Locate the cell with the specified text and output its (X, Y) center coordinate. 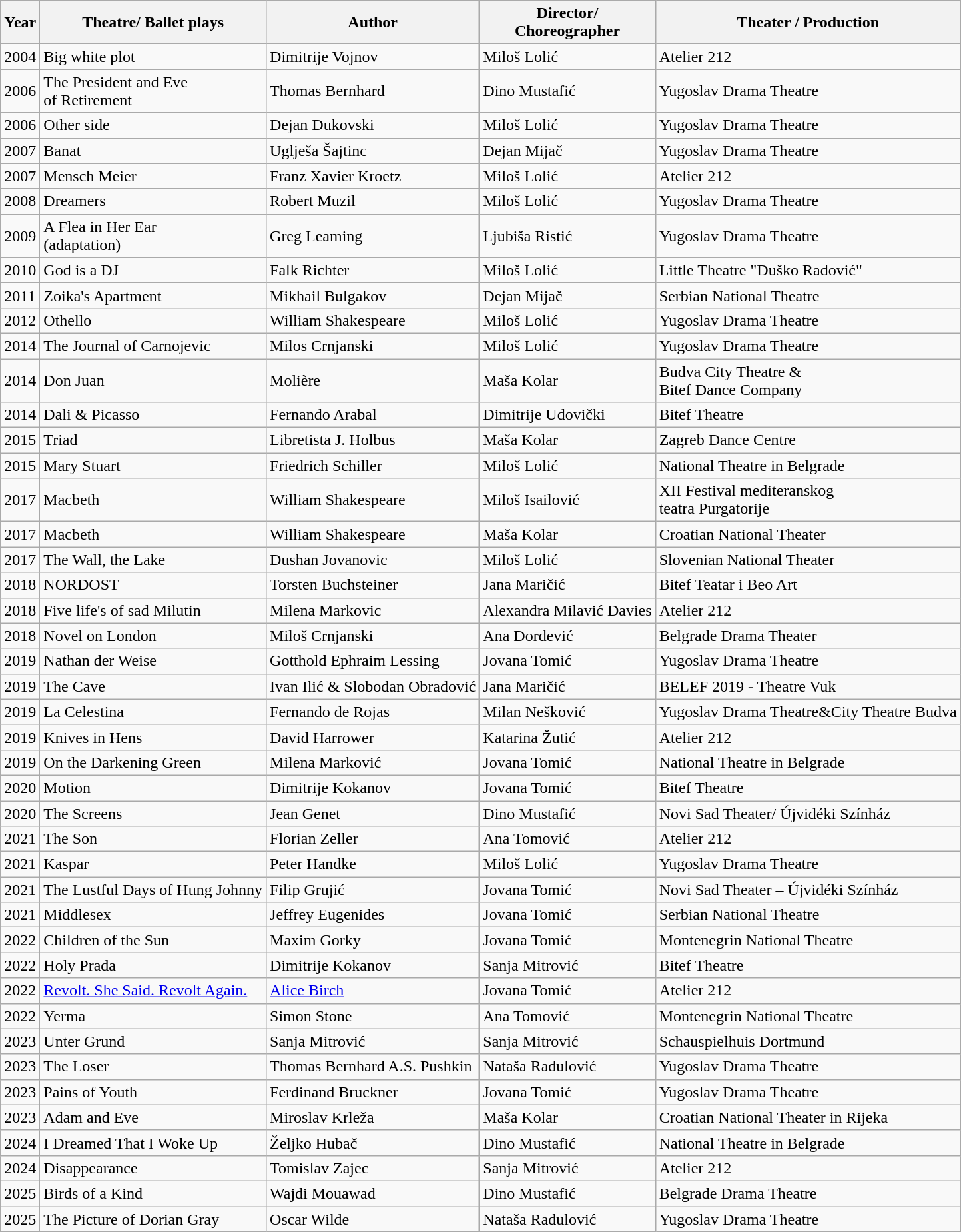
Filip Grujić (373, 890)
The Screens (153, 814)
Milena Marković (373, 762)
Milena Markovic (373, 610)
Oscar Wilde (373, 1219)
The Cave (153, 686)
Revolt. She Said. Revolt Again. (153, 991)
Dejan Dukovski (373, 125)
Miroslav Krleža (373, 1117)
God is a DJ (153, 270)
Simon Stone (373, 1016)
Greg Leaming (373, 236)
Dushan Jovanovic (373, 560)
Nathan der Weise (153, 661)
Birds of a Kind (153, 1193)
Croatian National Theater in Rijeka (808, 1117)
Kaspar (153, 864)
Director/Choreographer (567, 23)
Other side (153, 125)
2009 (20, 236)
Author (373, 23)
Katarina Žutić (567, 737)
2008 (20, 201)
Ljubiša Ristić (567, 236)
Ivan Ilić & Slobodan Obradović (373, 686)
I Dreamed That I Woke Up (153, 1143)
Holy Prada (153, 965)
Friedrich Schiller (373, 466)
Fernando Arabal (373, 415)
Zoika's Apartment (153, 295)
La Celestina (153, 712)
David Harrower (373, 737)
2004 (20, 57)
Croatian National Theater (808, 534)
Big white plot (153, 57)
The Loser (153, 1067)
Alexandra Milavić Davies (567, 610)
Five life's of sad Milutin (153, 610)
Novel on London (153, 636)
Robert Muzil (373, 201)
Uglješa Šajtinc (373, 151)
XII Festival mediteranskogteatra Purgatorije (808, 500)
Maxim Gorky (373, 940)
Milos Crnjanski (373, 346)
Jeffrey Eugenides (373, 915)
Pains of Youth (153, 1092)
Belgrade Drama Theater (808, 636)
Ferdinand Bruckner (373, 1092)
Budva City Theatre &Bitef Dance Company (808, 380)
Yerma (153, 1016)
The Son (153, 839)
Othello (153, 320)
Don Juan (153, 380)
Motion (153, 788)
Little Theatre "Duško Radović" (808, 270)
Libretista J. Holbus (373, 440)
Franz Xavier Kroetz (373, 176)
Torsten Buchsteiner (373, 585)
Florian Zeller (373, 839)
Unter Grund (153, 1041)
Schauspielhuis Dortmund (808, 1041)
Dimitrije Udovički (567, 415)
The President and Eve of Retirement (153, 91)
Mensch Meier (153, 176)
Children of the Sun (153, 940)
Belgrade Drama Theatre (808, 1193)
Adam and Eve (153, 1117)
2012 (20, 320)
Miloš Isailović (567, 500)
BELEF 2019 - Theatre Vuk (808, 686)
The Journal of Carnojevic (153, 346)
2011 (20, 295)
Gotthold Ephraim Lessing (373, 661)
Falk Richter (373, 270)
The Lustful Days of Hung Johnny (153, 890)
Molière (373, 380)
Peter Handke (373, 864)
Disappearance (153, 1168)
On the Darkening Green (153, 762)
Jean Genet (373, 814)
NORDOST (153, 585)
Banat (153, 151)
Year (20, 23)
Mary Stuart (153, 466)
Wajdi Mouawad (373, 1193)
Zagreb Dance Centre (808, 440)
Miloš Crnjanski (373, 636)
Yugoslav Drama Theatre&City Theatre Budva (808, 712)
Mikhail Bulgakov (373, 295)
Thomas Bernhard (373, 91)
2010 (20, 270)
Knives in Hens (153, 737)
Theatre/ Ballet plays (153, 23)
Fernando de Rojas (373, 712)
Theater / Production (808, 23)
Bitef Teatar i Beo Art (808, 585)
Thomas Bernhard A.S. Pushkin (373, 1067)
Milan Nešković (567, 712)
A Flea in Her Ear(adaptation) (153, 236)
Ana Đorđević (567, 636)
Triad (153, 440)
The Picture of Dorian Gray (153, 1219)
Alice Birch (373, 991)
Middlesex (153, 915)
Željko Hubač (373, 1143)
Tomislav Zajec (373, 1168)
The Wall, the Lake (153, 560)
Dali & Picasso (153, 415)
Dimitrije Vojnov (373, 57)
Novi Sad Theater – Újvidéki Színház (808, 890)
Dreamers (153, 201)
Novi Sad Theater/ Újvidéki Színház (808, 814)
Slovenian National Theater (808, 560)
